Identify which cell holds the provided text, then report its [X, Y] central coordinate. 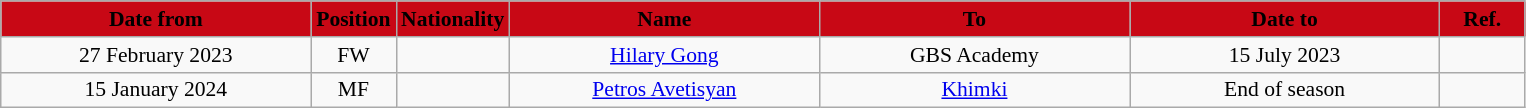
Date from [156, 19]
Date to [1285, 19]
GBS Academy [974, 55]
Petros Avetisyan [664, 90]
Khimki [974, 90]
To [974, 19]
15 January 2024 [156, 90]
FW [354, 55]
MF [354, 90]
Name [664, 19]
Nationality [452, 19]
Ref. [1482, 19]
End of season [1285, 90]
Hilary Gong [664, 55]
Position [354, 19]
15 July 2023 [1285, 55]
27 February 2023 [156, 55]
